Scan for the cell matching the given text and deliver its [x, y] coordinate at center. 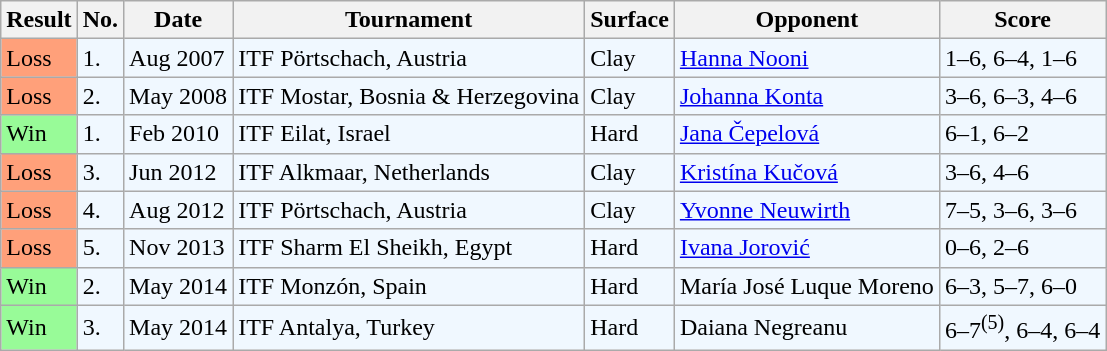
3–6, 6–3, 4–6 [1022, 96]
Daiana Negreanu [806, 328]
6–3, 5–7, 6–0 [1022, 286]
ITF Eilat, Israel [409, 134]
Aug 2007 [178, 58]
1–6, 6–4, 1–6 [1022, 58]
0–6, 2–6 [1022, 248]
ITF Alkmaar, Netherlands [409, 172]
Kristína Kučová [806, 172]
Nov 2013 [178, 248]
Tournament [409, 20]
Result [39, 20]
May 2008 [178, 96]
Opponent [806, 20]
Date [178, 20]
No. [100, 20]
Score [1022, 20]
ITF Antalya, Turkey [409, 328]
Hanna Nooni [806, 58]
Johanna Konta [806, 96]
Surface [630, 20]
Feb 2010 [178, 134]
Jun 2012 [178, 172]
ITF Sharm El Sheikh, Egypt [409, 248]
Aug 2012 [178, 210]
7–5, 3–6, 3–6 [1022, 210]
Jana Čepelová [806, 134]
6–1, 6–2 [1022, 134]
6–7(5), 6–4, 6–4 [1022, 328]
ITF Monzón, Spain [409, 286]
3–6, 4–6 [1022, 172]
María José Luque Moreno [806, 286]
ITF Mostar, Bosnia & Herzegovina [409, 96]
Yvonne Neuwirth [806, 210]
4. [100, 210]
5. [100, 248]
Ivana Jorović [806, 248]
